Return (X, Y) of the center of cell containing provided text 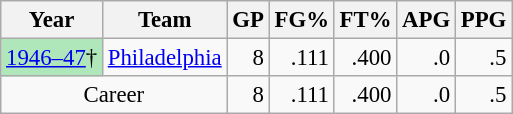
FG% (302, 20)
FT% (366, 20)
Career (114, 95)
1946–47† (52, 58)
Team (164, 20)
Year (52, 20)
Philadelphia (164, 58)
APG (426, 20)
GP (248, 20)
PPG (483, 20)
